Scan for the cell matching the given text and deliver its [x, y] coordinate at center. 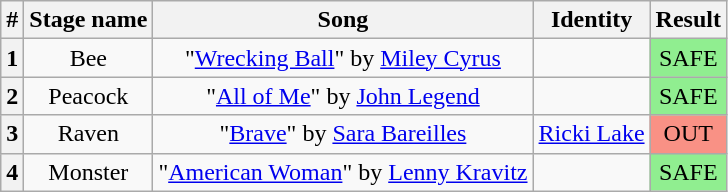
OUT [688, 134]
Result [688, 20]
1 [12, 58]
2 [12, 96]
Peacock [88, 96]
4 [12, 172]
# [12, 20]
Raven [88, 134]
"Wrecking Ball" by Miley Cyrus [343, 58]
"American Woman" by Lenny Kravitz [343, 172]
Bee [88, 58]
3 [12, 134]
Identity [592, 20]
Ricki Lake [592, 134]
Monster [88, 172]
Song [343, 20]
"All of Me" by John Legend [343, 96]
"Brave" by Sara Bareilles [343, 134]
Stage name [88, 20]
